From the cell containing the given text, extract its center point as [x, y] coordinate. 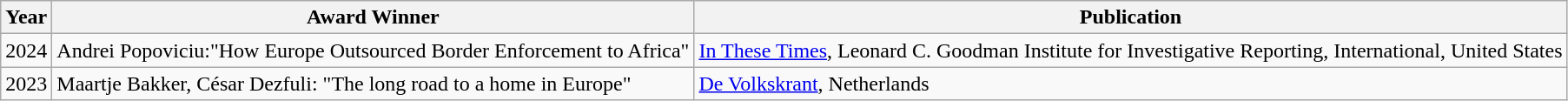
2023 [26, 84]
Year [26, 17]
2024 [26, 50]
In These Times, Leonard C. Goodman Institute for Investigative Reporting, International, United States [1131, 50]
De Volkskrant, Netherlands [1131, 84]
Andrei Popoviciu:"How Europe Outsourced Border Enforcement to Africa" [374, 50]
Maartje Bakker, César Dezfuli: "The long road to a home in Europe" [374, 84]
Publication [1131, 17]
Award Winner [374, 17]
